Scan for the cell matching the given text and deliver its (x, y) coordinate at center. 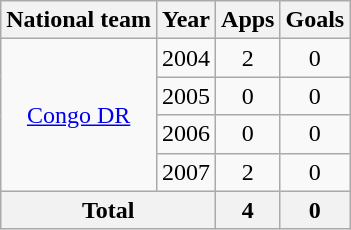
Congo DR (79, 115)
Year (186, 20)
2005 (186, 96)
Apps (248, 20)
2006 (186, 134)
4 (248, 210)
Total (108, 210)
Goals (315, 20)
2004 (186, 58)
National team (79, 20)
2007 (186, 172)
